Detect which cell encompasses the target text, then output its [X, Y] center coordinate. 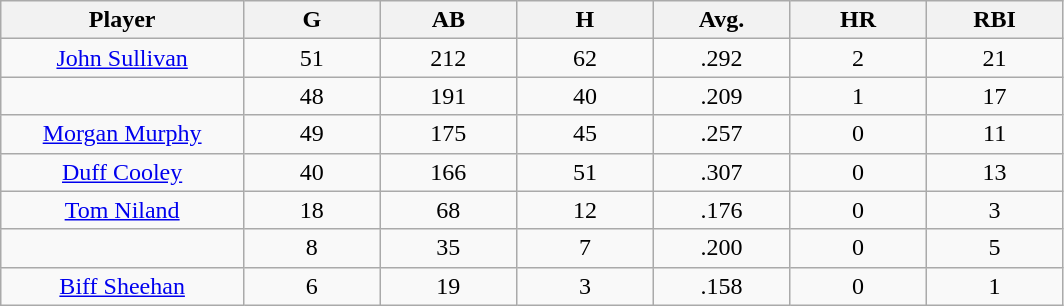
62 [586, 58]
Tom Niland [122, 210]
8 [312, 248]
HR [858, 20]
Morgan Murphy [122, 134]
.209 [722, 96]
21 [994, 58]
13 [994, 172]
48 [312, 96]
191 [448, 96]
5 [994, 248]
12 [586, 210]
166 [448, 172]
49 [312, 134]
2 [858, 58]
H [586, 20]
19 [448, 286]
Avg. [722, 20]
.257 [722, 134]
Player [122, 20]
John Sullivan [122, 58]
18 [312, 210]
212 [448, 58]
45 [586, 134]
7 [586, 248]
68 [448, 210]
.176 [722, 210]
RBI [994, 20]
.200 [722, 248]
.292 [722, 58]
Duff Cooley [122, 172]
Biff Sheehan [122, 286]
.307 [722, 172]
11 [994, 134]
17 [994, 96]
AB [448, 20]
6 [312, 286]
G [312, 20]
35 [448, 248]
.158 [722, 286]
175 [448, 134]
